Determine the [X, Y] coordinate at the center of the cell enclosing the given text.  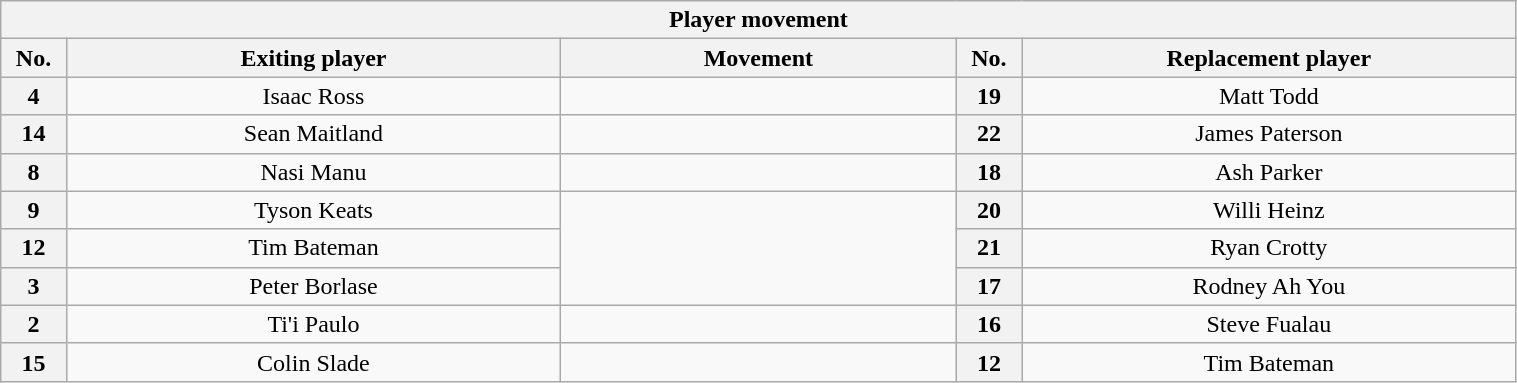
22 [989, 134]
8 [34, 172]
14 [34, 134]
Nasi Manu [313, 172]
Sean Maitland [313, 134]
Ash Parker [1269, 172]
Willi Heinz [1269, 210]
Rodney Ah You [1269, 286]
Movement [758, 58]
Tyson Keats [313, 210]
3 [34, 286]
4 [34, 96]
Steve Fualau [1269, 324]
15 [34, 362]
21 [989, 248]
16 [989, 324]
17 [989, 286]
Exiting player [313, 58]
2 [34, 324]
Ti'i Paulo [313, 324]
Player movement [758, 20]
Ryan Crotty [1269, 248]
Replacement player [1269, 58]
9 [34, 210]
Colin Slade [313, 362]
James Paterson [1269, 134]
19 [989, 96]
20 [989, 210]
Peter Borlase [313, 286]
18 [989, 172]
Isaac Ross [313, 96]
Matt Todd [1269, 96]
